Return (X, Y) of the center of cell containing provided text 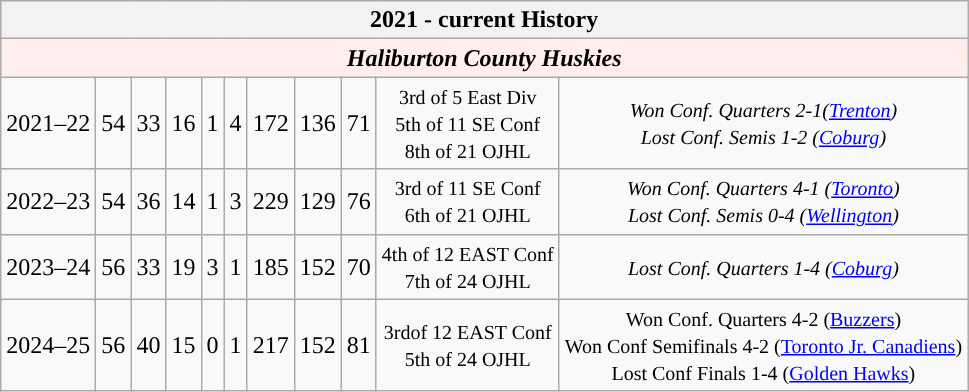
40 (148, 345)
2021–22 (48, 123)
Won Conf. Quarters 4-2 (Buzzers)Won Conf Semifinals 4-2 (Toronto Jr. Canadiens)Lost Conf Finals 1-4 (Golden Hawks) (763, 345)
185 (270, 266)
4 (236, 123)
14 (184, 202)
15 (184, 345)
16 (184, 123)
2024–25 (48, 345)
2021 - current History (484, 20)
129 (318, 202)
Lost Conf. Quarters 1-4 (Coburg) (763, 266)
70 (358, 266)
Won Conf. Quarters 2-1(Trenton)Lost Conf. Semis 1-2 (Coburg) (763, 123)
3rd of 11 SE Conf6th of 21 OJHL (468, 202)
0 (212, 345)
2023–24 (48, 266)
Won Conf. Quarters 4-1 (Toronto)Lost Conf. Semis 0-4 (Wellington) (763, 202)
3rdof 12 EAST Conf5th of 24 OJHL (468, 345)
81 (358, 345)
36 (148, 202)
Haliburton County Huskies (484, 58)
217 (270, 345)
2022–23 (48, 202)
136 (318, 123)
3rd of 5 East Div5th of 11 SE Conf8th of 21 OJHL (468, 123)
76 (358, 202)
229 (270, 202)
172 (270, 123)
71 (358, 123)
19 (184, 266)
4th of 12 EAST Conf7th of 24 OJHL (468, 266)
